Identify which cell holds the provided text, then report its (X, Y) central coordinate. 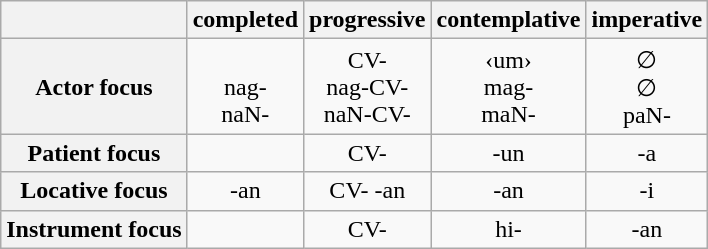
Actor focus (94, 86)
contemplative (508, 20)
Patient focus (94, 153)
CV- -an (368, 191)
imperative (647, 20)
-a (647, 153)
Instrument focus (94, 229)
hi- (508, 229)
-i (647, 191)
-un (508, 153)
CV-nag-CV-naN-CV- (368, 86)
progressive (368, 20)
completed (245, 20)
‹um›mag-maN- (508, 86)
Locative focus (94, 191)
nag-naN- (245, 86)
∅∅paN- (647, 86)
